Return the (X, Y) coordinate for the center point of the cell that contains the specified text.  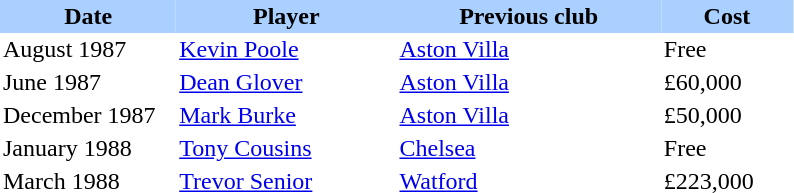
Cost (727, 16)
£60,000 (727, 82)
£50,000 (727, 116)
Chelsea (528, 148)
Mark Burke (286, 116)
Date (88, 16)
Tony Cousins (286, 148)
Kevin Poole (286, 50)
Player (286, 16)
December 1987 (88, 116)
August 1987 (88, 50)
January 1988 (88, 148)
Dean Glover (286, 82)
Previous club (528, 16)
June 1987 (88, 82)
